Extract the [x, y] coordinate from the center of the cell holding the provided text.  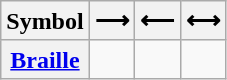
Symbol [45, 21]
⟶ [112, 21]
⟵ [158, 21]
⟷ [203, 21]
Braille [45, 59]
